Search for the cell housing the specified text and yield its [x, y] center coordinate. 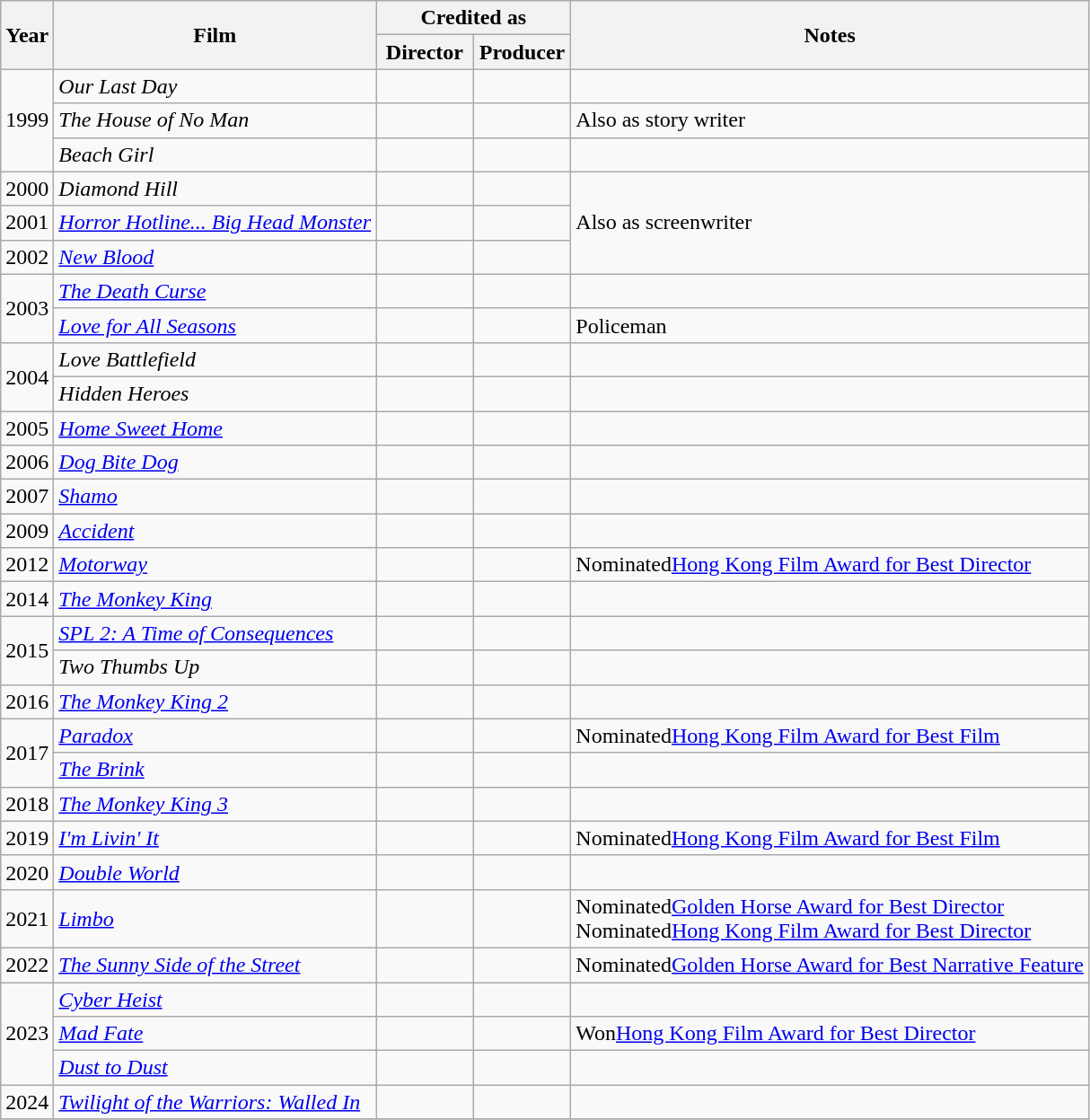
NominatedHong Kong Film Award for Best Director [830, 565]
2002 [27, 257]
2021 [27, 918]
Our Last Day [215, 86]
2003 [27, 308]
2001 [27, 223]
Paradox [215, 736]
Double World [215, 872]
Hidden Heroes [215, 393]
NominatedGolden Horse Award for Best Narrative Feature [830, 965]
Diamond Hill [215, 189]
2012 [27, 565]
Dust to Dust [215, 1068]
2004 [27, 376]
Two Thumbs Up [215, 667]
Home Sweet Home [215, 428]
The Sunny Side of the Street [215, 965]
Horror Hotline... Big Head Monster [215, 223]
Film [215, 35]
Dog Bite Dog [215, 463]
The Monkey King [215, 599]
2014 [27, 599]
The Brink [215, 770]
The Monkey King 3 [215, 804]
Twilight of the Warriors: Walled In [215, 1102]
2015 [27, 650]
Year [27, 35]
Cyber Heist [215, 1000]
New Blood [215, 257]
SPL 2: A Time of Consequences [215, 633]
Accident [215, 531]
2016 [27, 701]
The Monkey King 2 [215, 701]
NominatedGolden Horse Award for Best DirectorNominatedHong Kong Film Award for Best Director [830, 918]
2007 [27, 497]
Love Battlefield [215, 359]
2024 [27, 1102]
Motorway [215, 565]
Mad Fate [215, 1034]
2006 [27, 463]
WonHong Kong Film Award for Best Director [830, 1034]
I'm Livin' It [215, 838]
Producer [523, 52]
Beach Girl [215, 154]
Also as screenwriter [830, 223]
2009 [27, 531]
The Death Curse [215, 291]
2017 [27, 753]
2018 [27, 804]
Credited as [474, 18]
2020 [27, 872]
Love for All Seasons [215, 325]
2022 [27, 965]
Also as story writer [830, 120]
The House of No Man [215, 120]
Shamo [215, 497]
Notes [830, 35]
Director [426, 52]
1999 [27, 120]
Limbo [215, 918]
2023 [27, 1034]
2000 [27, 189]
Policeman [830, 325]
2019 [27, 838]
2005 [27, 428]
